For the text-containing cell, return its midpoint in (X, Y) coordinate format. 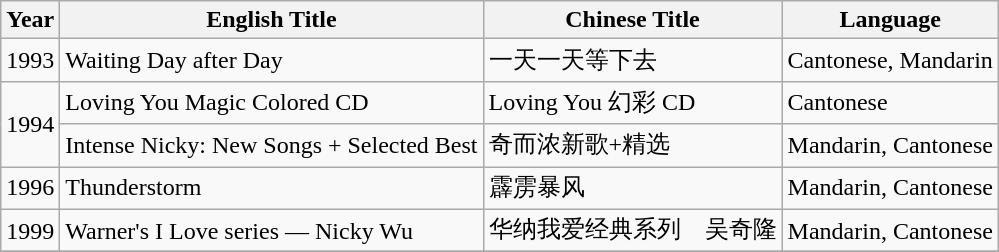
Chinese Title (632, 20)
奇而浓新歌+精选 (632, 146)
一天一天等下去 (632, 60)
1993 (30, 60)
Warner's I Love series — Nicky Wu (272, 230)
Cantonese, Mandarin (890, 60)
霹雳暴风 (632, 188)
1994 (30, 124)
Thunderstorm (272, 188)
Loving You 幻彩 CD (632, 102)
Language (890, 20)
Waiting Day after Day (272, 60)
1999 (30, 230)
Intense Nicky: New Songs + Selected Best (272, 146)
华纳我爱经典系列 吴奇隆 (632, 230)
Loving You Magic Colored CD (272, 102)
English Title (272, 20)
Year (30, 20)
1996 (30, 188)
Cantonese (890, 102)
